Return the (X, Y) coordinate for the center point of the cell that contains the specified text.  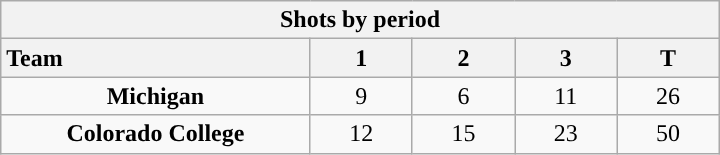
23 (566, 134)
Team (156, 58)
3 (566, 58)
11 (566, 96)
T (668, 58)
15 (463, 134)
1 (361, 58)
2 (463, 58)
26 (668, 96)
9 (361, 96)
6 (463, 96)
Shots by period (360, 20)
12 (361, 134)
Colorado College (156, 134)
50 (668, 134)
Michigan (156, 96)
